Extract the (x, y) coordinate from the center of the cell holding the provided text.  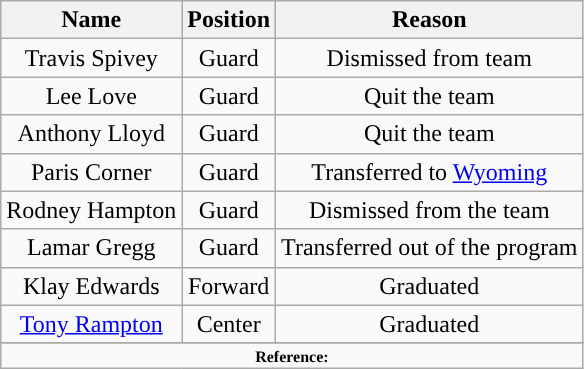
Transferred out of the program (430, 248)
Lee Love (92, 96)
Travis Spivey (92, 58)
Reference: (292, 355)
Dismissed from team (430, 58)
Reason (430, 20)
Center (229, 324)
Forward (229, 286)
Paris Corner (92, 172)
Klay Edwards (92, 286)
Position (229, 20)
Transferred to Wyoming (430, 172)
Tony Rampton (92, 324)
Rodney Hampton (92, 210)
Name (92, 20)
Lamar Gregg (92, 248)
Dismissed from the team (430, 210)
Anthony Lloyd (92, 134)
